Determine the [X, Y] coordinate at the center of the cell enclosing the given text.  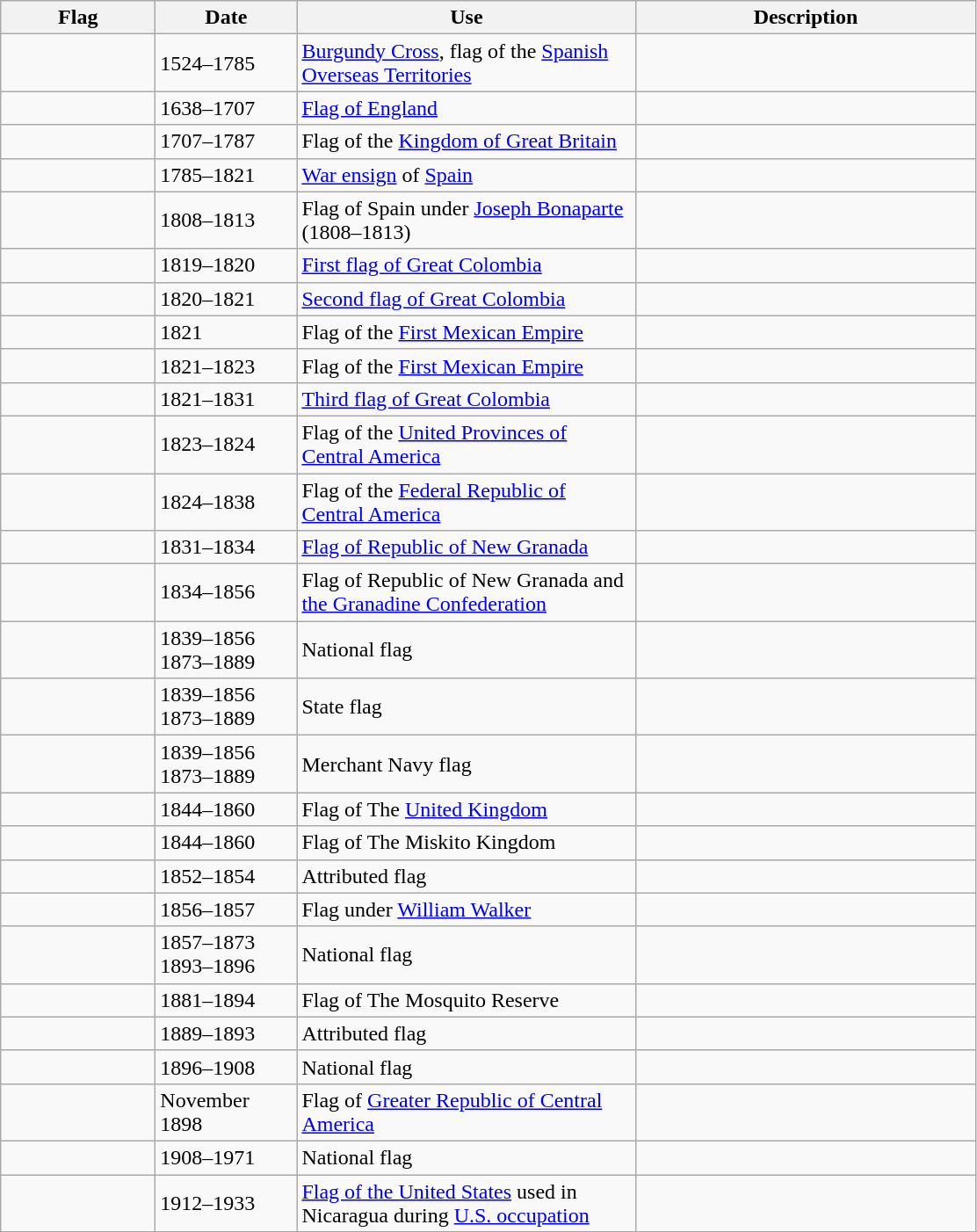
Flag of England [467, 108]
Flag of Republic of New Granada [467, 547]
Second flag of Great Colombia [467, 299]
War ensign of Spain [467, 175]
1908–1971 [227, 1157]
Flag of The United Kingdom [467, 809]
1821–1823 [227, 366]
1834–1856 [227, 592]
1808–1813 [227, 220]
State flag [467, 707]
Flag of the Kingdom of Great Britain [467, 141]
Flag of Greater Republic of Central America [467, 1112]
Flag of the Federal Republic of Central America [467, 501]
1852–1854 [227, 876]
Flag of the United Provinces of Central America [467, 445]
Date [227, 18]
1821–1831 [227, 399]
1896–1908 [227, 1067]
1785–1821 [227, 175]
Flag of Republic of New Granada and the Granadine Confederation [467, 592]
1638–1707 [227, 108]
Description [806, 18]
1820–1821 [227, 299]
Flag under William Walker [467, 910]
1824–1838 [227, 501]
First flag of Great Colombia [467, 265]
Flag [78, 18]
1823–1824 [227, 445]
Third flag of Great Colombia [467, 399]
1881–1894 [227, 1000]
Use [467, 18]
1819–1820 [227, 265]
1821 [227, 332]
Flag of Spain under Joseph Bonaparte (1808–1813) [467, 220]
Merchant Navy flag [467, 765]
Flag of the United States used in Nicaragua during U.S. occupation [467, 1202]
1524–1785 [227, 63]
1831–1834 [227, 547]
1856–1857 [227, 910]
November 1898 [227, 1112]
1889–1893 [227, 1033]
1857–18731893–1896 [227, 954]
1707–1787 [227, 141]
1912–1933 [227, 1202]
Burgundy Cross, flag of the Spanish Overseas Territories [467, 63]
Flag of The Miskito Kingdom [467, 843]
Flag of The Mosquito Reserve [467, 1000]
